Scan for the cell matching the given text and deliver its (X, Y) coordinate at center. 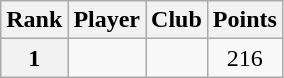
Points (244, 20)
Player (107, 20)
1 (34, 58)
Club (177, 20)
Rank (34, 20)
216 (244, 58)
